Locate the cell with the specified text and output its [X, Y] center coordinate. 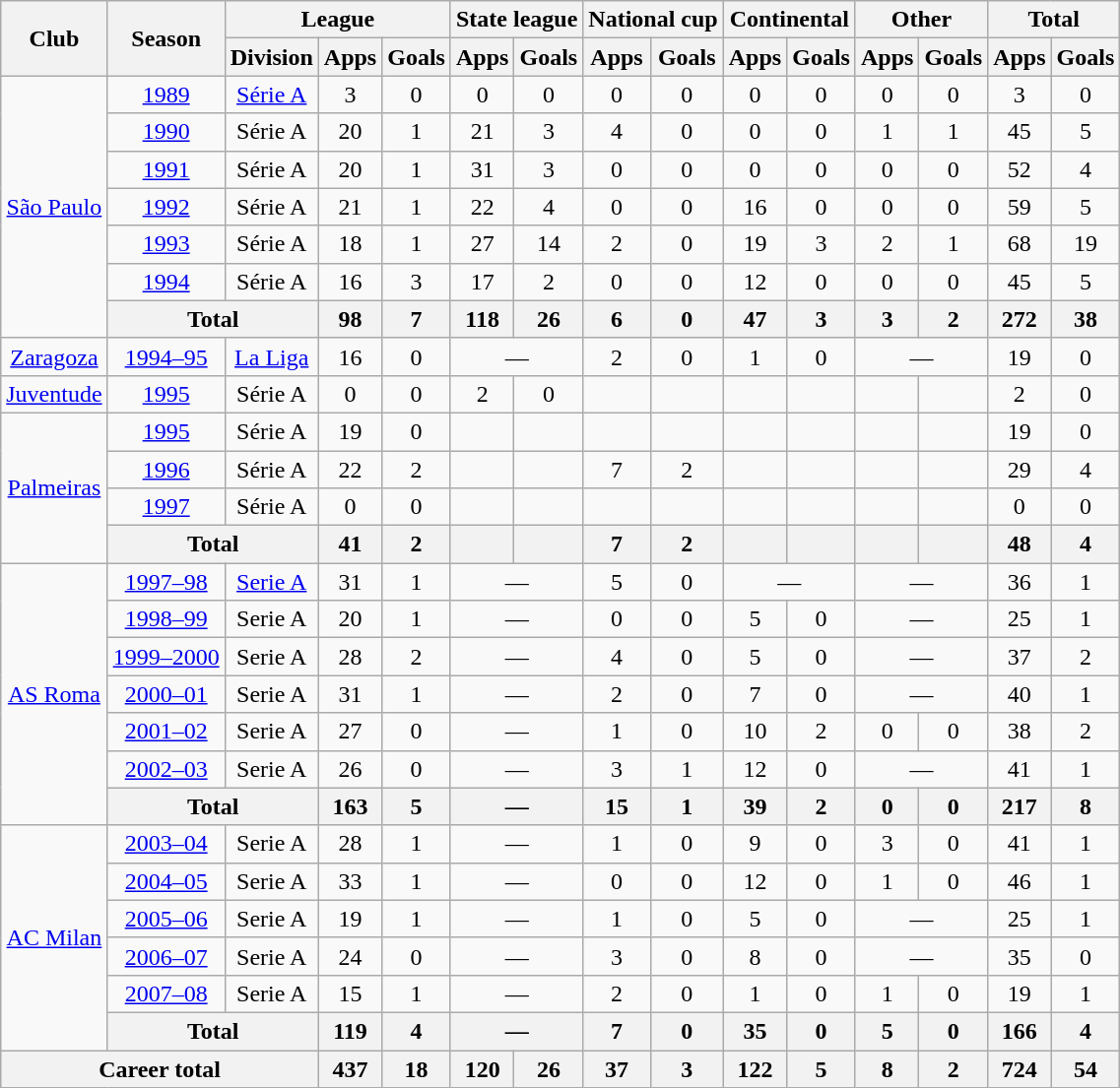
47 [755, 319]
1994 [165, 282]
437 [350, 1068]
14 [549, 244]
10 [755, 732]
272 [1020, 319]
1997 [165, 507]
54 [1086, 1068]
1996 [165, 470]
29 [1020, 470]
6 [617, 319]
Division [272, 57]
2002–03 [165, 769]
122 [755, 1068]
São Paulo [54, 207]
1992 [165, 207]
Zaragoza [54, 356]
Palmeiras [54, 487]
1993 [165, 244]
48 [1020, 544]
2004–05 [165, 881]
Other [921, 20]
1997–98 [165, 582]
AC Milan [54, 937]
118 [482, 319]
39 [755, 806]
1990 [165, 132]
League [337, 20]
33 [350, 881]
2006–07 [165, 956]
119 [350, 1031]
68 [1020, 244]
46 [1020, 881]
40 [1020, 694]
La Liga [272, 356]
2003–04 [165, 844]
1998–99 [165, 619]
120 [482, 1068]
98 [350, 319]
2007–08 [165, 993]
52 [1020, 169]
Juventude [54, 394]
1989 [165, 95]
1991 [165, 169]
Club [54, 38]
2005–06 [165, 919]
59 [1020, 207]
State league [516, 20]
36 [1020, 582]
163 [350, 806]
1999–2000 [165, 657]
Continental [789, 20]
Season [165, 38]
AS Roma [54, 694]
166 [1020, 1031]
724 [1020, 1068]
17 [482, 282]
Career total [160, 1068]
217 [1020, 806]
24 [350, 956]
2000–01 [165, 694]
National cup [653, 20]
1994–95 [165, 356]
9 [755, 844]
2001–02 [165, 732]
